Capture the cell that displays the provided text and extract its (X, Y) central coordinate. 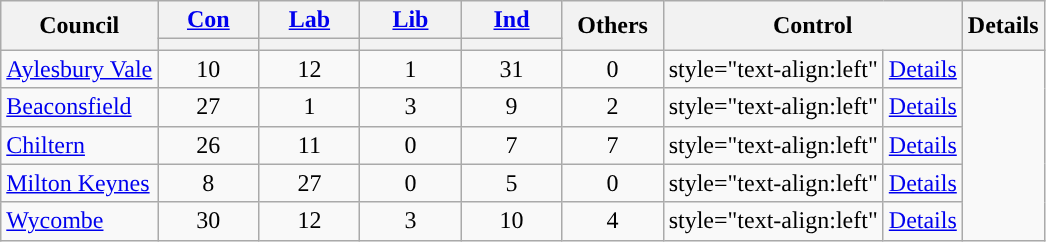
5 (512, 183)
Others (612, 26)
Control (812, 26)
Con (208, 20)
4 (612, 221)
8 (208, 183)
30 (208, 221)
Wycombe (80, 221)
Lab (310, 20)
11 (310, 145)
Council (80, 26)
Ind (512, 20)
Beaconsfield (80, 107)
2 (612, 107)
Milton Keynes (80, 183)
Aylesbury Vale (80, 69)
26 (208, 145)
Chiltern (80, 145)
Lib (410, 20)
31 (512, 69)
9 (512, 107)
